Extract the (x, y) coordinate from the center of the cell holding the provided text.  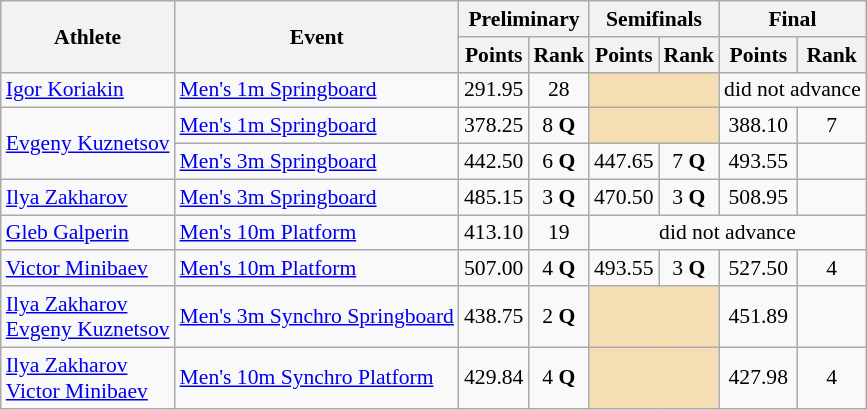
Final (792, 19)
7 (831, 126)
2 Q (558, 316)
Semifinals (654, 19)
Ilya ZakharovEvgeny Kuznetsov (88, 316)
413.10 (494, 233)
438.75 (494, 316)
447.65 (624, 162)
Preliminary (524, 19)
Gleb Galperin (88, 233)
429.84 (494, 378)
6 Q (558, 162)
Ilya ZakharovVictor Minibaev (88, 378)
527.50 (758, 269)
Igor Koriakin (88, 90)
388.10 (758, 126)
Men's 10m Synchro Platform (317, 378)
427.98 (758, 378)
Men's 3m Synchro Springboard (317, 316)
485.15 (494, 197)
291.95 (494, 90)
8 Q (558, 126)
451.89 (758, 316)
7 Q (688, 162)
19 (558, 233)
378.25 (494, 126)
28 (558, 90)
Ilya Zakharov (88, 197)
470.50 (624, 197)
Evgeny Kuznetsov (88, 144)
Victor Minibaev (88, 269)
Athlete (88, 36)
442.50 (494, 162)
Event (317, 36)
508.95 (758, 197)
507.00 (494, 269)
